Determine the (x, y) coordinate at the center of the cell enclosing the given text.  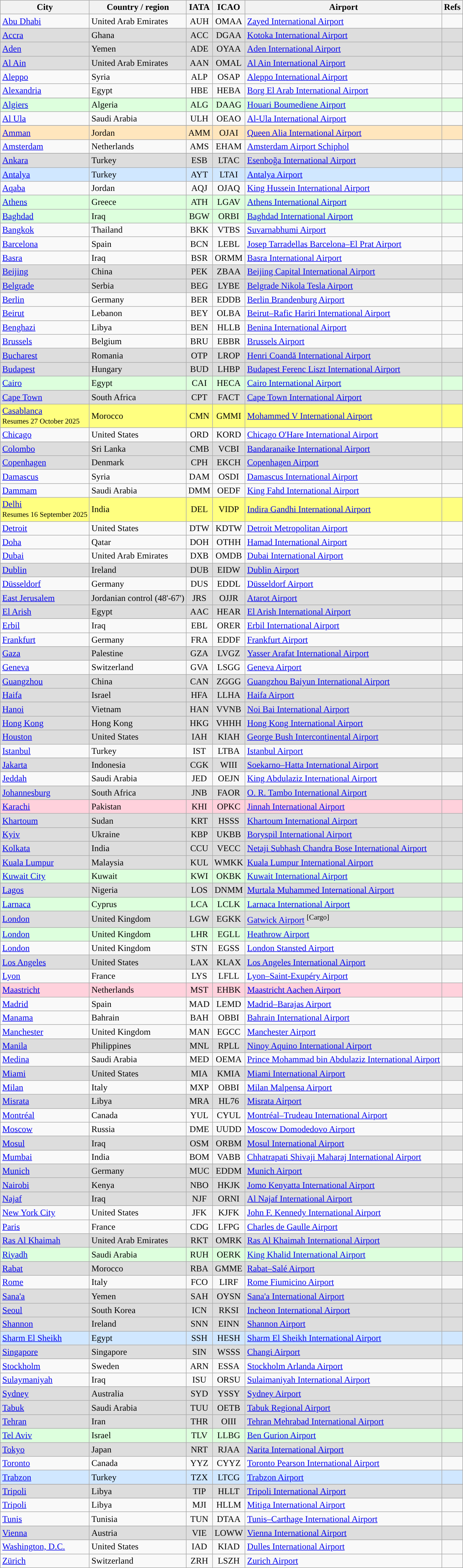
HLLM (229, 1505)
OEJN (229, 779)
Nairobi (45, 1185)
Algeria (138, 105)
LROP (229, 355)
OMRK (229, 1241)
Tabuk (45, 1407)
Tokyo (45, 1449)
Milan Malpensa Airport (343, 1087)
KLAX (229, 962)
Lyon (45, 976)
TLV (199, 1436)
Detroit Metropolitan Airport (343, 528)
Airport (343, 7)
Doha (45, 542)
Aden (45, 49)
Murtala Muhammed International Airport (343, 890)
YSSY (229, 1394)
HSSS (229, 820)
Australia (138, 1394)
Montréal–Trudeau International Airport (343, 1115)
WSSS (229, 1352)
OSAP (229, 77)
OEDF (229, 490)
King Khalid International Airport (343, 1255)
Stockholm Arlanda Airport (343, 1366)
Qatar (138, 542)
OMAL (229, 63)
EGLL (229, 934)
Belgium (138, 341)
Los Angeles (45, 962)
BEN (199, 327)
Detroit (45, 528)
Tunis (45, 1519)
Hanoi (45, 709)
ORNI (229, 1199)
OJAQ (229, 188)
Algiers (45, 105)
BAH (199, 1018)
LGAV (229, 202)
LGW (199, 920)
SNN (199, 1324)
Josep Tarradellas Barcelona–El Prat Airport (343, 244)
Los Angeles International Airport (343, 962)
CAN (199, 681)
Philippines (138, 1046)
SAH (199, 1296)
EKCH (229, 463)
Mitiga International Airport (343, 1505)
JNB (199, 793)
Japan (138, 1449)
Damascus International Airport (343, 477)
OTHH (229, 542)
ORER (229, 625)
Gatwick Airport [Cargo] (343, 920)
CYYZ (229, 1463)
Narita International Airport (343, 1449)
RKT (199, 1241)
DNMM (229, 890)
Geneva Airport (343, 668)
Accra (45, 35)
LLBG (229, 1436)
BCN (199, 244)
KHI (199, 806)
OETB (229, 1407)
Stockholm (45, 1366)
ZRH (199, 1561)
Aqaba (45, 188)
ICN (199, 1310)
EBL (199, 625)
BRU (199, 341)
New York City (45, 1213)
Dubai (45, 556)
Zurich Airport (343, 1561)
Antalya Airport (343, 174)
JED (199, 779)
Hungary (138, 369)
Country / region (138, 7)
OMDB (229, 556)
Mosul International Airport (343, 1143)
Abu Dhabi (45, 21)
HLLB (229, 327)
VTBS (229, 230)
Pakistan (138, 806)
John F. Kennedy International Airport (343, 1213)
OPKC (229, 806)
Berlin Brandenburg Airport (343, 300)
STN (199, 948)
Al Ain (45, 63)
Indonesia (138, 765)
Munich Airport (343, 1171)
NBO (199, 1185)
VCBI (229, 449)
HLLT (229, 1491)
HKJK (229, 1185)
DAAG (229, 105)
EINN (229, 1324)
Beirut–Rafic Hariri International Airport (343, 313)
Dublin (45, 570)
Al Najaf International Airport (343, 1199)
Houston (45, 737)
Miami (45, 1073)
Changi Airport (343, 1352)
NJF (199, 1199)
Dublin Airport (343, 570)
AAC (199, 612)
ORBM (229, 1143)
Belgrade Nikola Tesla Airport (343, 286)
Romania (138, 355)
Paris (45, 1227)
HKG (199, 723)
Erbil International Airport (343, 625)
OERK (229, 1255)
Tunisia (138, 1519)
MIA (199, 1073)
Budapest Ferenc Liszt International Airport (343, 369)
RPLL (229, 1046)
Milan (45, 1087)
Riyadh (45, 1255)
OJJR (229, 598)
YYZ (199, 1463)
ESB (199, 160)
Antalya (45, 174)
RJAA (229, 1449)
Al-Ula International Airport (343, 119)
MAD (199, 1004)
Jordanian control (48'-67') (138, 598)
MAN (199, 1032)
LSZH (229, 1561)
Kolkata (45, 848)
Mumbai (45, 1157)
Misrata Airport (343, 1101)
LCLK (229, 904)
Alexandria (45, 91)
EGSS (229, 948)
BSR (199, 258)
Kuwait International Airport (343, 876)
LAX (199, 962)
THR (199, 1421)
OYSN (229, 1296)
Manila (45, 1046)
Sri Lanka (138, 449)
Esenboğa International Airport (343, 160)
Kuwait City (45, 876)
Ukraine (138, 834)
Bandaranaike International Airport (343, 449)
KIAD (229, 1547)
EBBR (229, 341)
Tabuk Regional Airport (343, 1407)
KWI (199, 876)
HFA (199, 695)
Moscow Domodedovo Airport (343, 1129)
AAN (199, 63)
IATA (199, 7)
Beijing Capital International Airport (343, 272)
Jinnah International Airport (343, 806)
Amsterdam (45, 146)
Chicago O'Hare International Airport (343, 435)
LVGZ (229, 654)
CPT (199, 397)
Larnaca International Airport (343, 904)
Bahrain International Airport (343, 1018)
Rome (45, 1282)
Berlin (45, 300)
TUN (199, 1519)
Madrid (45, 1004)
King Hussein International Airport (343, 188)
Kuala Lumpur International Airport (343, 862)
Brussels Airport (343, 341)
Kyiv (45, 834)
Amsterdam Airport Schiphol (343, 146)
George Bush Intercontinental Airport (343, 737)
ZGGG (229, 681)
OEMA (229, 1060)
ORBI (229, 216)
LTBA (229, 751)
HEBA (229, 91)
KORD (229, 435)
DUS (199, 584)
BUD (199, 369)
VABB (229, 1157)
London Stansted Airport (343, 948)
IAD (199, 1547)
LYBE (229, 286)
GMMI (229, 416)
ULH (199, 119)
Athens (45, 202)
VVNB (229, 709)
FCO (199, 1282)
Vienna (45, 1533)
Maastricht Aachen Airport (343, 990)
Sana'a International Airport (343, 1296)
OEAO (229, 119)
Kuwait (138, 876)
Kotoka International Airport (343, 35)
LTAC (229, 160)
ATH (199, 202)
LEMD (229, 1004)
LOS (199, 890)
Incheon International Airport (343, 1310)
Sulaimaniyah International Airport (343, 1380)
Mohammed V International Airport (343, 416)
Istanbul Airport (343, 751)
CYUL (229, 1115)
ZBAA (229, 272)
JRS (199, 598)
Sana'a (45, 1296)
DUB (199, 570)
Houari Boumediene Airport (343, 105)
Guangzhou (45, 681)
OSDI (229, 477)
AQJ (199, 188)
Khartoum (45, 820)
Denmark (138, 463)
Ras Al Khaimah International Airport (343, 1241)
Tel Aviv (45, 1436)
Rabat–Salé Airport (343, 1268)
Toronto Pearson International Airport (343, 1463)
FAOR (229, 793)
Palestine (138, 654)
Indira Gandhi International Airport (343, 509)
Johannesburg (45, 793)
Yasser Arafat International Airport (343, 654)
EHAM (229, 146)
Misrata (45, 1101)
YUL (199, 1115)
Charles de Gaulle Airport (343, 1227)
EIDW (229, 570)
Ninoy Aquino International Airport (343, 1046)
ADE (199, 49)
Cairo International Airport (343, 383)
Vietnam (138, 709)
FRA (199, 640)
MXP (199, 1087)
Trabzon (45, 1477)
OIII (229, 1421)
Cairo (45, 383)
WIII (229, 765)
BEG (199, 286)
Tehran (45, 1421)
Basra International Airport (343, 258)
OJAI (229, 132)
OMAA (229, 21)
Noi Bai International Airport (343, 709)
Zayed International Airport (343, 21)
VECC (229, 848)
JFK (199, 1213)
Shannon (45, 1324)
Bangkok (45, 230)
Prince Mohammad bin Abdulaziz International Airport (343, 1060)
Brussels (45, 341)
Benghazi (45, 327)
ARN (199, 1366)
Frankfurt Airport (343, 640)
Haifa Airport (343, 695)
Erbil (45, 625)
ORD (199, 435)
Chicago (45, 435)
Baghdad International Airport (343, 216)
RBA (199, 1268)
Shannon Airport (343, 1324)
LHBP (229, 369)
Sudan (138, 820)
Dubai International Airport (343, 556)
PEK (199, 272)
Refs (452, 7)
CAI (199, 383)
HEAR (229, 612)
VIDP (229, 509)
Russia (138, 1129)
EDDF (229, 640)
ISU (199, 1380)
DXB (199, 556)
IST (199, 751)
BOM (199, 1157)
DTAA (229, 1519)
CasablancaResumes 27 October 2025 (45, 416)
Bahrain (138, 1018)
Vienna International Airport (343, 1533)
Ras Al Khaimah (45, 1241)
Soekarno–Hatta International Airport (343, 765)
EGKK (229, 920)
Cyprus (138, 904)
El Arish International Airport (343, 612)
Belgrade (45, 286)
HL76 (229, 1101)
KDTW (229, 528)
VIE (199, 1533)
Medina (45, 1060)
Rabat (45, 1268)
AYT (199, 174)
Aleppo International Airport (343, 77)
Atarot Airport (343, 598)
Dammam (45, 490)
Thailand (138, 230)
Moscow (45, 1129)
AMS (199, 146)
OYAA (229, 49)
KJFK (229, 1213)
Austria (138, 1533)
Kenya (138, 1185)
KUL (199, 862)
Guangzhou Baiyun International Airport (343, 681)
CDG (199, 1227)
Düsseldorf (45, 584)
GMME (229, 1268)
Larnaca (45, 904)
Gaza (45, 654)
OTP (199, 355)
EHBK (229, 990)
Al Ain International Airport (343, 63)
LTCG (229, 1477)
ALP (199, 77)
Nigeria (138, 890)
TUU (199, 1407)
LHR (199, 934)
RUH (199, 1255)
Suvarnabhumi Airport (343, 230)
Chhatrapati Shivaji Maharaj International Airport (343, 1157)
DAM (199, 477)
Athens International Airport (343, 202)
ORSU (229, 1380)
MED (199, 1060)
South Korea (138, 1310)
KMIA (229, 1073)
IAH (199, 737)
FACT (229, 397)
EDDM (229, 1171)
Sydney Airport (343, 1394)
Düsseldorf Airport (343, 584)
Beirut (45, 313)
Washington, D.C. (45, 1547)
UUDD (229, 1129)
Karachi (45, 806)
Sweden (138, 1366)
Haifa (45, 695)
Budapest (45, 369)
King Fahd International Airport (343, 490)
Frankfurt (45, 640)
BGW (199, 216)
Sharm El Sheikh (45, 1338)
SSH (199, 1338)
Montréal (45, 1115)
Madrid–Barajas Airport (343, 1004)
Tehran Mehrabad International Airport (343, 1421)
RKSI (229, 1310)
City (45, 7)
DOH (199, 542)
SYD (199, 1394)
CPH (199, 463)
Lagos (45, 890)
Benina International Airport (343, 327)
ALG (199, 105)
LFPG (229, 1227)
BER (199, 300)
Beijing (45, 272)
BKK (199, 230)
HBE (199, 91)
EGCC (229, 1032)
LIRF (229, 1282)
Borg El Arab International Airport (343, 91)
Heathrow Airport (343, 934)
Copenhagen (45, 463)
Munich (45, 1171)
Ankara (45, 160)
LCA (199, 904)
Boryspil International Airport (343, 834)
LYS (199, 976)
Bucharest (45, 355)
Geneva (45, 668)
KRT (199, 820)
Jakarta (45, 765)
Cape Town International Airport (343, 397)
CMN (199, 416)
MJI (199, 1505)
MNL (199, 1046)
Sharm El Sheikh International Airport (343, 1338)
Toronto (45, 1463)
Hamad International Airport (343, 542)
Khartoum International Airport (343, 820)
Baghdad (45, 216)
Najaf (45, 1199)
TIP (199, 1491)
Jomo Kenyatta International Airport (343, 1185)
Henri Coandă International Airport (343, 355)
GVA (199, 668)
Manchester (45, 1032)
DMM (199, 490)
Maastricht (45, 990)
O. R. Tambo International Airport (343, 793)
UKBB (229, 834)
Damascus (45, 477)
Ghana (138, 35)
LOWW (229, 1533)
DEL (199, 509)
CCU (199, 848)
OLBA (229, 313)
LSGG (229, 668)
HESH (229, 1338)
AUH (199, 21)
Istanbul (45, 751)
Lyon–Saint-Exupéry Airport (343, 976)
Miami International Airport (343, 1073)
BEY (199, 313)
EDDB (229, 300)
Aleppo (45, 77)
Malaysia (138, 862)
Manama (45, 1018)
ORMM (229, 258)
ACC (199, 35)
Barcelona (45, 244)
OKBK (229, 876)
MST (199, 990)
VHHH (229, 723)
KIAH (229, 737)
Lebanon (138, 313)
MRA (199, 1101)
KBP (199, 834)
DelhiResumes 16 September 2025 (45, 509)
Kuala Lumpur (45, 862)
Queen Alia International Airport (343, 132)
DGAA (229, 35)
East Jerusalem (45, 598)
HECA (229, 383)
Copenhagen Airport (343, 463)
LLHA (229, 695)
DTW (199, 528)
EDDL (229, 584)
WMKK (229, 862)
Aden International Airport (343, 49)
Basra (45, 258)
Serbia (138, 286)
HAN (199, 709)
Trabzon Airport (343, 1477)
Greece (138, 202)
Sydney (45, 1394)
LEBL (229, 244)
Mosul (45, 1143)
AMM (199, 132)
El Arish (45, 612)
Dulles International Airport (343, 1547)
Colombo (45, 449)
Cape Town (45, 397)
CGK (199, 765)
Zürich (45, 1561)
Sulaymaniyah (45, 1380)
Jeddah (45, 779)
DME (199, 1129)
LTAI (229, 174)
Ben Gurion Airport (343, 1436)
NRT (199, 1449)
Rome Fiumicino Airport (343, 1282)
Netaji Subhash Chandra Bose International Airport (343, 848)
LFLL (229, 976)
Iran (138, 1421)
Tripoli International Airport (343, 1491)
OSM (199, 1143)
Seoul (45, 1310)
ESSA (229, 1366)
MUC (199, 1171)
Tunis–Carthage International Airport (343, 1519)
Al Ula (45, 119)
ICAO (229, 7)
SIN (199, 1352)
Amman (45, 132)
King Abdulaziz International Airport (343, 779)
GZA (199, 654)
TZX (199, 1477)
Hong Kong International Airport (343, 723)
Manchester Airport (343, 1032)
CMB (199, 449)
